Return [X, Y] of the center of cell containing provided text 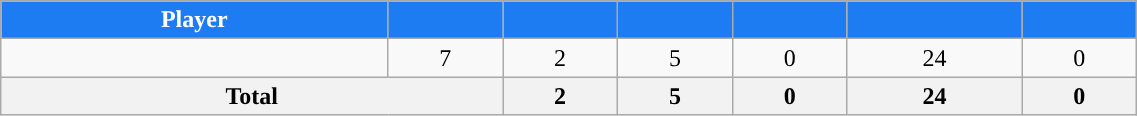
Total [252, 96]
7 [446, 58]
Player [194, 20]
